Provide the [x, y] coordinate of the cell's center where the given text is located.  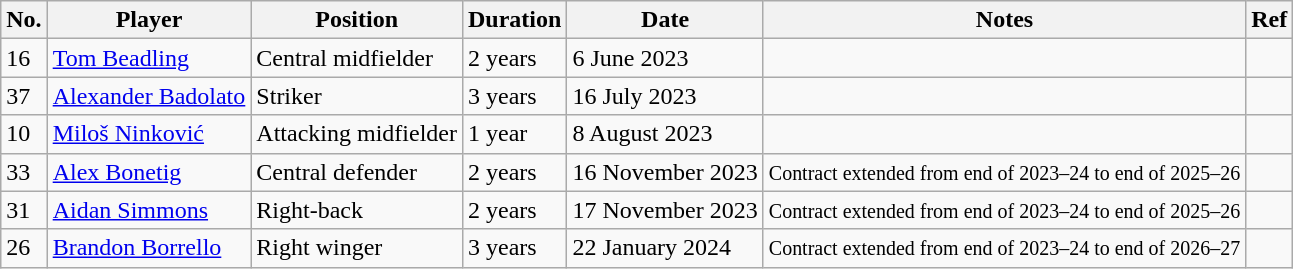
Aidan Simmons [149, 210]
Right-back [357, 210]
1 year [514, 134]
10 [24, 134]
16 November 2023 [665, 172]
No. [24, 20]
16 [24, 58]
6 June 2023 [665, 58]
Player [149, 20]
Brandon Borrello [149, 248]
17 November 2023 [665, 210]
Alexander Badolato [149, 96]
26 [24, 248]
Striker [357, 96]
Miloš Ninković [149, 134]
33 [24, 172]
Alex Bonetig [149, 172]
Tom Beadling [149, 58]
Date [665, 20]
Ref [1270, 20]
Notes [1004, 20]
Position [357, 20]
Duration [514, 20]
37 [24, 96]
Right winger [357, 248]
Central midfielder [357, 58]
Contract extended from end of 2023–24 to end of 2026–27 [1004, 248]
8 August 2023 [665, 134]
22 January 2024 [665, 248]
Attacking midfielder [357, 134]
31 [24, 210]
16 July 2023 [665, 96]
Central defender [357, 172]
